Pinpoint the cell where the given text exists, returning its [X, Y] midpoint coordinate. 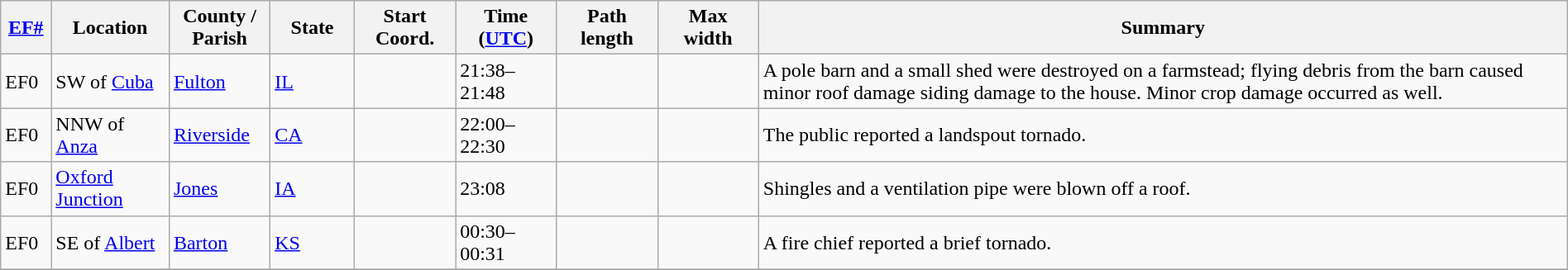
23:08 [506, 188]
Fulton [219, 81]
NNW of Anza [111, 135]
22:00–22:30 [506, 135]
Jones [219, 188]
Path length [607, 28]
State [313, 28]
Max width [708, 28]
Location [111, 28]
SE of Albert [111, 243]
KS [313, 243]
Summary [1163, 28]
SW of Cuba [111, 81]
21:38–21:48 [506, 81]
Time (UTC) [506, 28]
Shingles and a ventilation pipe were blown off a roof. [1163, 188]
Riverside [219, 135]
Barton [219, 243]
County / Parish [219, 28]
CA [313, 135]
Start Coord. [404, 28]
The public reported a landspout tornado. [1163, 135]
A fire chief reported a brief tornado. [1163, 243]
Oxford Junction [111, 188]
IL [313, 81]
00:30–00:31 [506, 243]
IA [313, 188]
EF# [26, 28]
